Pinpoint the cell where the given text exists, returning its (x, y) midpoint coordinate. 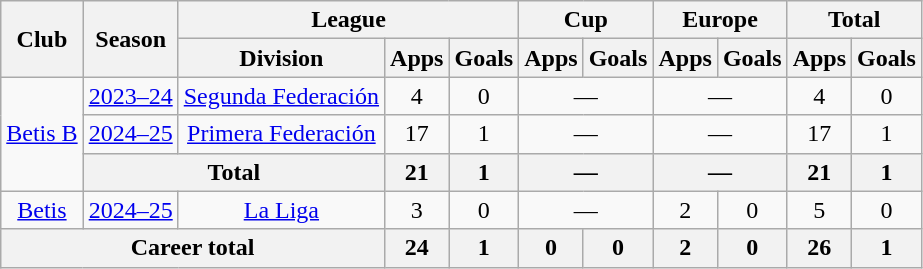
Europe (720, 20)
Betis B (42, 134)
Career total (193, 248)
24 (417, 248)
2023–24 (130, 96)
Division (281, 58)
Club (42, 39)
League (348, 20)
La Liga (281, 210)
Primera Federación (281, 134)
3 (417, 210)
Segunda Federación (281, 96)
26 (819, 248)
Betis (42, 210)
Season (130, 39)
5 (819, 210)
Cup (586, 20)
